Capture the cell that displays the provided text and extract its (x, y) central coordinate. 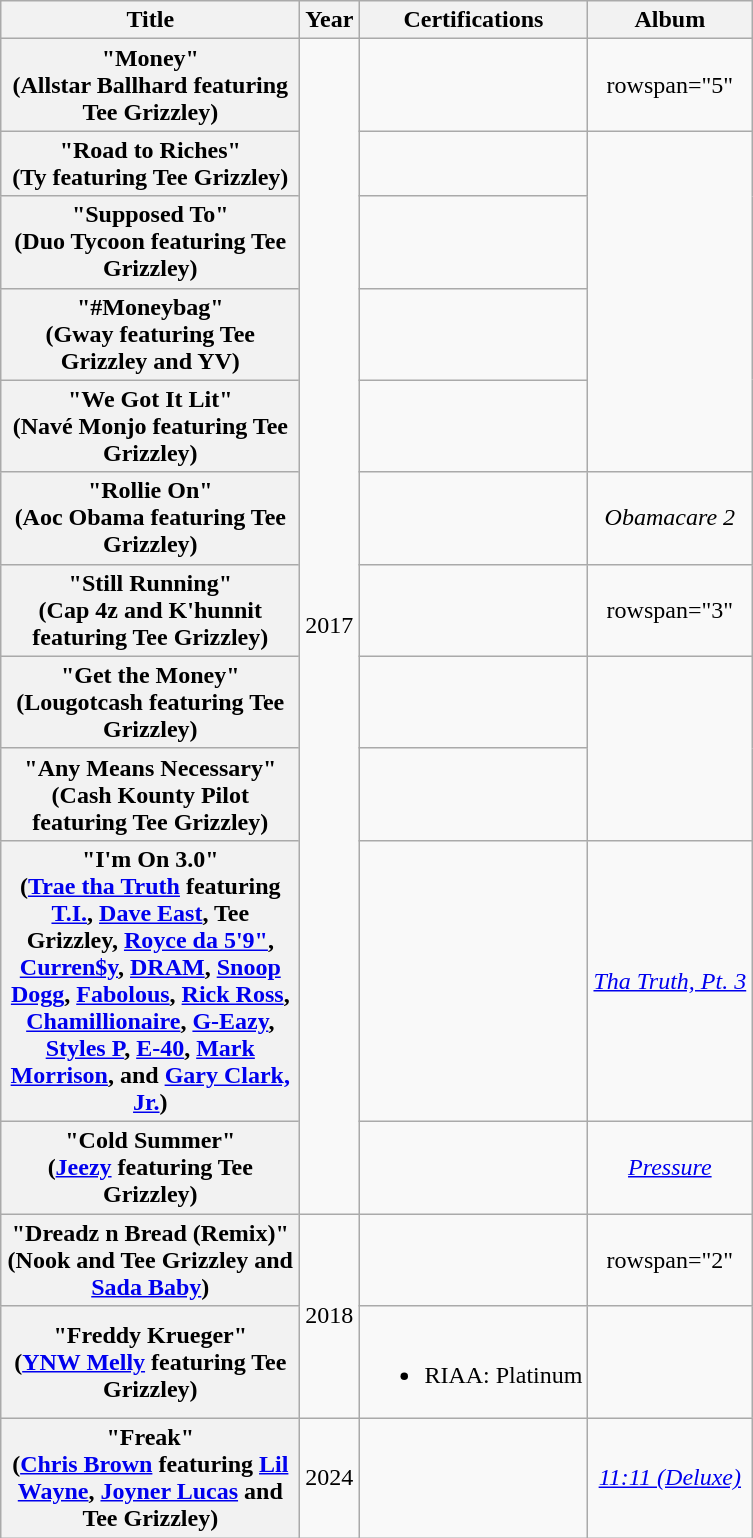
Year (330, 20)
"We Got It Lit"(Navé Monjo featuring Tee Grizzley) (150, 426)
"Supposed To"(Duo Tycoon featuring Tee Grizzley) (150, 242)
"Dreadz n Bread (Remix)"(Nook and Tee Grizzley and Sada Baby) (150, 1260)
"Rollie On"(Aoc Obama featuring Tee Grizzley) (150, 518)
2018 (330, 1316)
"Any Means Necessary"(Cash Kounty Pilot featuring Tee Grizzley) (150, 794)
2024 (330, 1478)
Certifications (474, 20)
rowspan="5" (670, 85)
Tha Truth, Pt. 3 (670, 980)
rowspan="3" (670, 610)
"Money"(Allstar Ballhard featuring Tee Grizzley) (150, 85)
"#Moneybag"(Gway featuring Tee Grizzley and YV) (150, 334)
rowspan="2" (670, 1260)
Pressure (670, 1167)
Obamacare 2 (670, 518)
2017 (330, 626)
"Road to Riches"(Ty featuring Tee Grizzley) (150, 164)
"Get the Money"(Lougotcash featuring Tee Grizzley) (150, 702)
Title (150, 20)
"Freak" (Chris Brown featuring Lil Wayne, Joyner Lucas and Tee Grizzley) (150, 1478)
"Freddy Krueger" (YNW Melly featuring Tee Grizzley) (150, 1362)
11:11 (Deluxe) (670, 1478)
RIAA: Platinum (474, 1362)
Album (670, 20)
"Still Running"(Cap 4z and K'hunnit featuring Tee Grizzley) (150, 610)
"Cold Summer"(Jeezy featuring Tee Grizzley) (150, 1167)
